Determine the (x, y) coordinate at the center of the cell enclosing the given text.  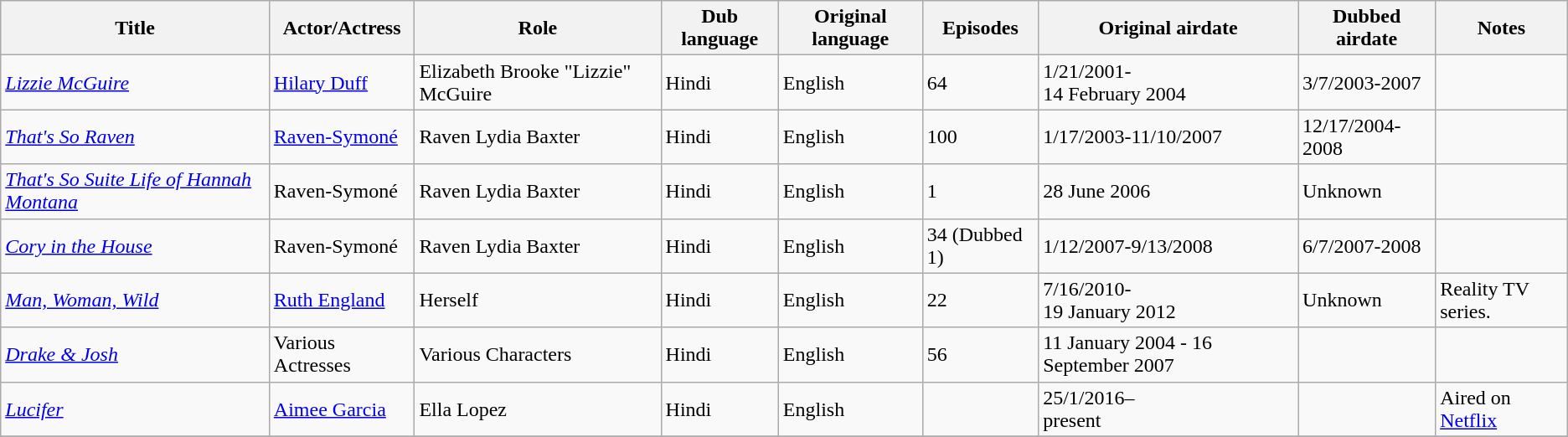
Man, Woman, Wild (136, 300)
Actor/Actress (342, 28)
Title (136, 28)
6/7/2007-2008 (1367, 246)
Elizabeth Brooke "Lizzie" McGuire (538, 82)
3/7/2003-2007 (1367, 82)
Various Actresses (342, 355)
Dub language (720, 28)
Aimee Garcia (342, 409)
Original language (850, 28)
Lucifer (136, 409)
28 June 2006 (1168, 191)
1/12/2007-9/13/2008 (1168, 246)
Cory in the House (136, 246)
Dubbed airdate (1367, 28)
Ella Lopez (538, 409)
That's So Raven (136, 137)
That's So Suite Life of Hannah Montana (136, 191)
Various Characters (538, 355)
100 (980, 137)
Aired on Netflix (1502, 409)
Original airdate (1168, 28)
22 (980, 300)
Drake & Josh (136, 355)
1 (980, 191)
56 (980, 355)
Lizzie McGuire (136, 82)
Reality TV series. (1502, 300)
Notes (1502, 28)
Herself (538, 300)
7/16/2010-19 January 2012 (1168, 300)
Episodes (980, 28)
12/17/2004-2008 (1367, 137)
1/17/2003-11/10/2007 (1168, 137)
Role (538, 28)
Ruth England (342, 300)
25/1/2016–present (1168, 409)
11 January 2004 - 16 September 2007 (1168, 355)
34 (Dubbed 1) (980, 246)
1/21/2001-14 February 2004 (1168, 82)
64 (980, 82)
Hilary Duff (342, 82)
